Locate the cell with the specified text and output its [X, Y] center coordinate. 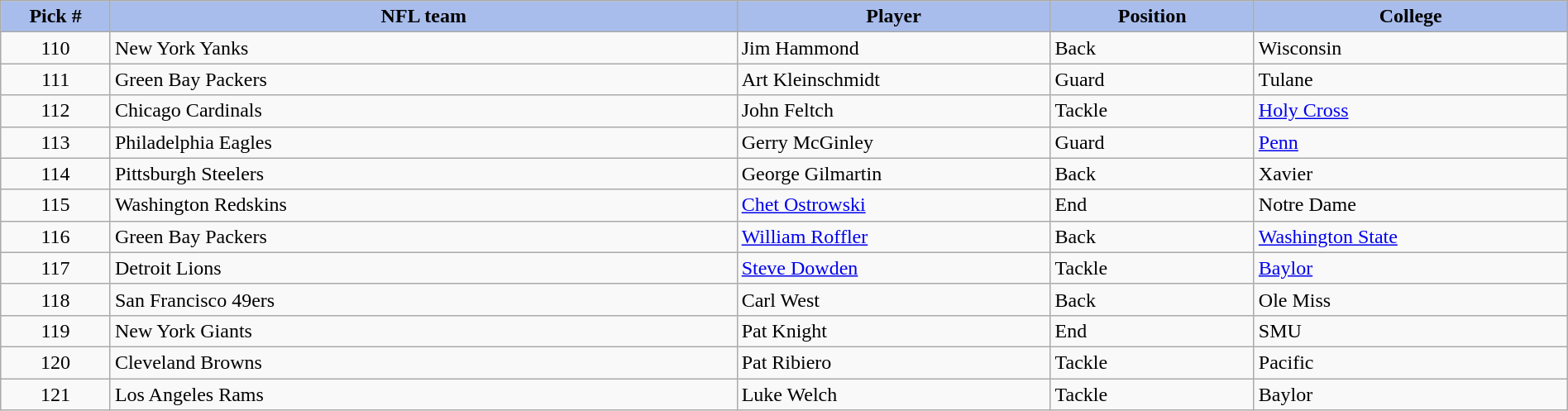
College [1411, 17]
SMU [1411, 331]
Penn [1411, 142]
Holy Cross [1411, 111]
Washington Redskins [423, 205]
Jim Hammond [893, 48]
Pittsburgh Steelers [423, 174]
Luke Welch [893, 394]
George Gilmartin [893, 174]
111 [56, 79]
New York Giants [423, 331]
Art Kleinschmidt [893, 79]
113 [56, 142]
Philadelphia Eagles [423, 142]
117 [56, 268]
110 [56, 48]
Pat Knight [893, 331]
Tulane [1411, 79]
Pick # [56, 17]
118 [56, 299]
Notre Dame [1411, 205]
John Feltch [893, 111]
Cleveland Browns [423, 362]
Los Angeles Rams [423, 394]
Player [893, 17]
121 [56, 394]
Ole Miss [1411, 299]
Carl West [893, 299]
119 [56, 331]
Washington State [1411, 237]
William Roffler [893, 237]
Wisconsin [1411, 48]
Pat Ribiero [893, 362]
Detroit Lions [423, 268]
Xavier [1411, 174]
Chicago Cardinals [423, 111]
San Francisco 49ers [423, 299]
112 [56, 111]
Pacific [1411, 362]
Gerry McGinley [893, 142]
New York Yanks [423, 48]
115 [56, 205]
Chet Ostrowski [893, 205]
116 [56, 237]
Position [1152, 17]
NFL team [423, 17]
Steve Dowden [893, 268]
120 [56, 362]
114 [56, 174]
